Pinpoint the cell where the given text exists, returning its (x, y) midpoint coordinate. 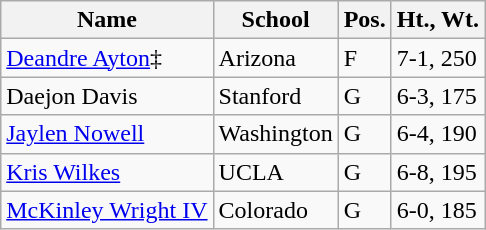
Stanford (276, 96)
6-0, 185 (438, 210)
McKinley Wright IV (107, 210)
Colorado (276, 210)
Kris Wilkes (107, 172)
Daejon Davis (107, 96)
F (364, 58)
Jaylen Nowell (107, 134)
Name (107, 20)
Ht., Wt. (438, 20)
Pos. (364, 20)
Washington (276, 134)
6-3, 175 (438, 96)
6-4, 190 (438, 134)
6-8, 195 (438, 172)
Arizona (276, 58)
Deandre Ayton‡ (107, 58)
7-1, 250 (438, 58)
School (276, 20)
UCLA (276, 172)
